From the cell containing the given text, extract its center point as (X, Y) coordinate. 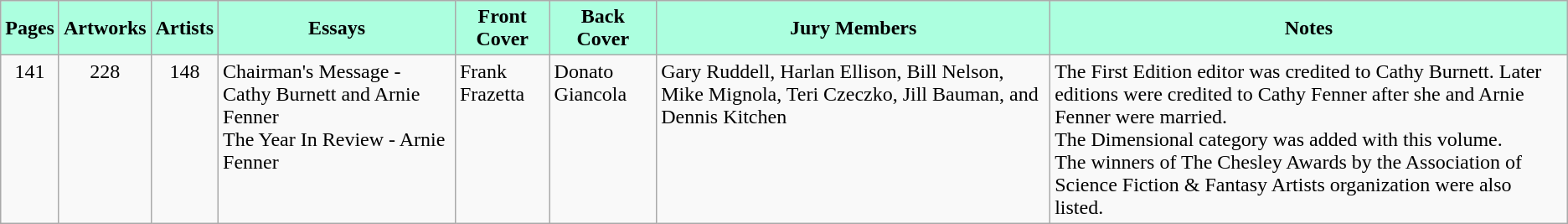
Artists (184, 29)
Donato Giancola (603, 139)
Frank Frazetta (503, 139)
Jury Members (854, 29)
Artworks (105, 29)
Chairman's Message - Cathy Burnett and Arnie FennerThe Year In Review - Arnie Fenner (337, 139)
Notes (1309, 29)
Essays (337, 29)
228 (105, 139)
148 (184, 139)
Pages (30, 29)
141 (30, 139)
Back Cover (603, 29)
Gary Ruddell, Harlan Ellison, Bill Nelson, Mike Mignola, Teri Czeczko, Jill Bauman, and Dennis Kitchen (854, 139)
Front Cover (503, 29)
